Output the [x, y] coordinate of the center of the cell containing the given text.  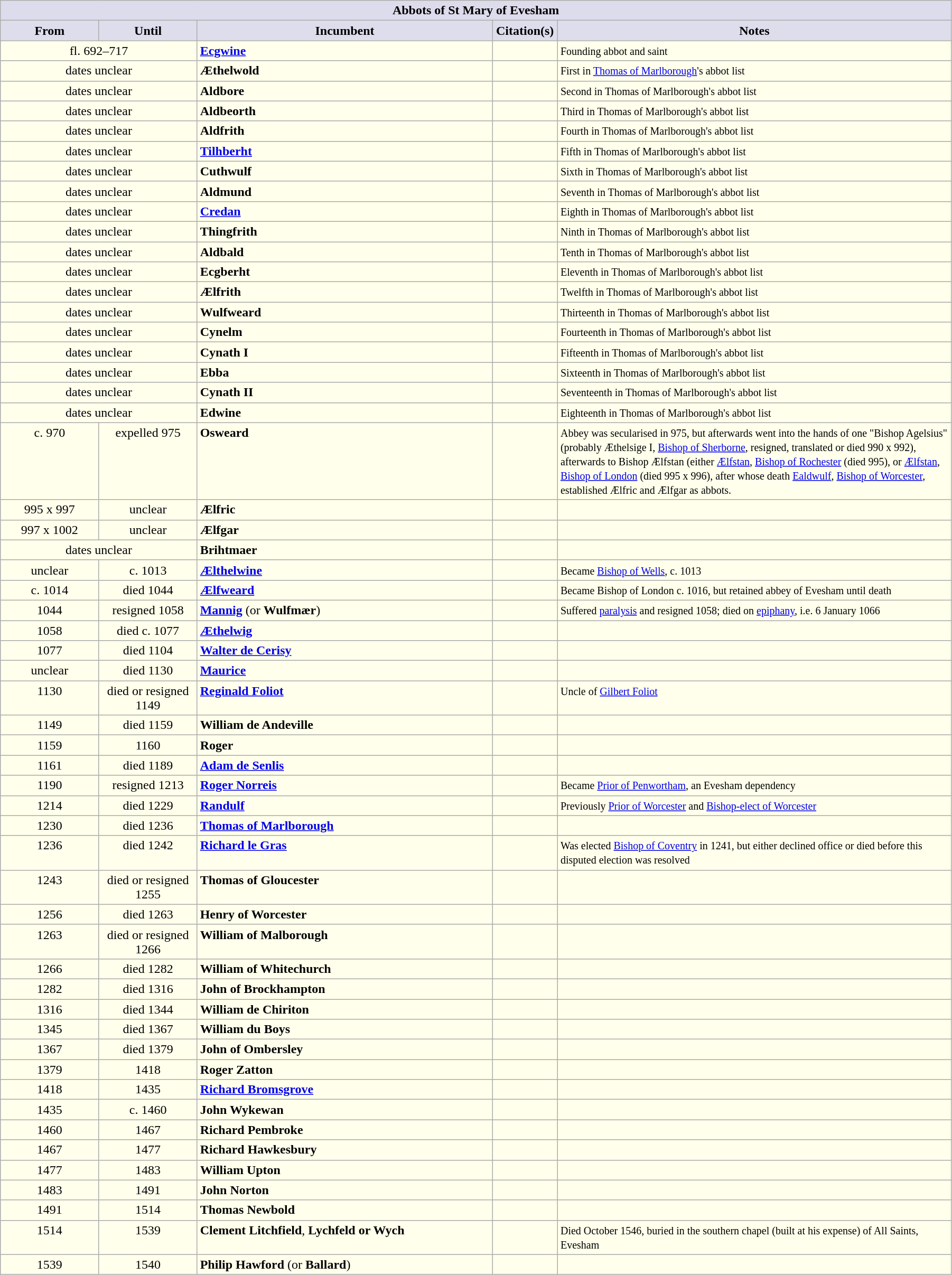
1263 [50, 941]
Eighteenth in Thomas of Marlborough's abbot list [754, 412]
Aldmund [344, 191]
Richard Pembroke [344, 1130]
Æthelwig [344, 630]
Seventeenth in Thomas of Marlborough's abbot list [754, 392]
John of Brockhampton [344, 989]
1460 [50, 1130]
Died October 1546, buried in the southern chapel (built at his expense) of All Saints, Evesham [754, 1237]
Fifteenth in Thomas of Marlborough's abbot list [754, 352]
Previously Prior of Worcester and Bishop-elect of Worcester [754, 805]
Ecgberht [344, 272]
Philip Hawford (or Ballard) [344, 1264]
Ælfric [344, 510]
William de Chiriton [344, 1009]
fl. 692–717 [99, 51]
Aldfrith [344, 131]
1159 [50, 745]
Founding abbot and saint [754, 51]
died 1367 [148, 1029]
1230 [50, 826]
1160 [148, 745]
Richard le Gras [344, 852]
died 1263 [148, 914]
Seventh in Thomas of Marlborough's abbot list [754, 191]
Tilhberht [344, 151]
John Wykewan [344, 1110]
Citation(s) [525, 31]
Brihtmaer [344, 550]
1214 [50, 805]
Sixth in Thomas of Marlborough's abbot list [754, 171]
Ecgwine [344, 51]
Wulfweard [344, 312]
Ælfweard [344, 590]
Became Prior of Penwortham, an Evesham dependency [754, 785]
died 1344 [148, 1009]
1190 [50, 785]
1149 [50, 725]
Aldbald [344, 252]
Ælfrith [344, 292]
Thomas of Marlborough [344, 826]
Became Bishop of London c. 1016, but retained abbey of Evesham until death [754, 590]
Cynelm [344, 332]
died 1189 [148, 765]
Roger Norreis [344, 785]
Randulf [344, 805]
1236 [50, 852]
William de Andeville [344, 725]
expelled 975 [148, 461]
Cynath II [344, 392]
1256 [50, 914]
From [50, 31]
Henry of Worcester [344, 914]
Thingfrith [344, 231]
died 1044 [148, 590]
died 1104 [148, 651]
resigned 1213 [148, 785]
Tenth in Thomas of Marlborough's abbot list [754, 252]
died 1159 [148, 725]
Was elected Bishop of Coventry in 1241, but either declined office or died before this disputed election was resolved [754, 852]
William of Whitechurch [344, 969]
1077 [50, 651]
died 1316 [148, 989]
died or resigned 1149 [148, 698]
resigned 1058 [148, 610]
died c. 1077 [148, 630]
died 1242 [148, 852]
Became Bishop of Wells, c. 1013 [754, 570]
1243 [50, 887]
Incumbent [344, 31]
1044 [50, 610]
1345 [50, 1029]
997 x 1002 [50, 530]
Fourteenth in Thomas of Marlborough's abbot list [754, 332]
Sixteenth in Thomas of Marlborough's abbot list [754, 372]
John Norton [344, 1190]
died or resigned 1255 [148, 887]
1379 [50, 1070]
Reginald Foliot [344, 698]
c. 970 [50, 461]
died or resigned 1266 [148, 941]
995 x 997 [50, 510]
Twelfth in Thomas of Marlborough's abbot list [754, 292]
Æthelwold [344, 71]
Maurice [344, 671]
William Upton [344, 1170]
Edwine [344, 412]
Ebba [344, 372]
Thirteenth in Thomas of Marlborough's abbot list [754, 312]
1161 [50, 765]
Adam de Senlis [344, 765]
Aldbeorth [344, 111]
Ninth in Thomas of Marlborough's abbot list [754, 231]
Ælfgar [344, 530]
died 1236 [148, 826]
Fifth in Thomas of Marlborough's abbot list [754, 151]
Clement Litchfield, Lychfeld or Wych [344, 1237]
1540 [148, 1264]
1316 [50, 1009]
Abbots of St Mary of Evesham [476, 11]
died 1130 [148, 671]
Mannig (or Wulfmær) [344, 610]
Credan [344, 211]
Suffered paralysis and resigned 1058; died on epiphany, i.e. 6 January 1066 [754, 610]
William of Malborough [344, 941]
Until [148, 31]
Roger Zatton [344, 1070]
Uncle of Gilbert Foliot [754, 698]
1266 [50, 969]
Walter de Cerisy [344, 651]
Thomas Newbold [344, 1210]
Richard Hawkesbury [344, 1150]
died 1282 [148, 969]
First in Thomas of Marlborough's abbot list [754, 71]
1282 [50, 989]
Third in Thomas of Marlborough's abbot list [754, 111]
Eleventh in Thomas of Marlborough's abbot list [754, 272]
1130 [50, 698]
Eighth in Thomas of Marlborough's abbot list [754, 211]
Aldbore [344, 91]
Cynath I [344, 352]
Thomas of Gloucester [344, 887]
c. 1460 [148, 1110]
Cuthwulf [344, 171]
Ælthelwine [344, 570]
1367 [50, 1049]
c. 1013 [148, 570]
Richard Bromsgrove [344, 1090]
John of Ombersley [344, 1049]
Notes [754, 31]
Osweard [344, 461]
1058 [50, 630]
died 1379 [148, 1049]
William du Boys [344, 1029]
Fourth in Thomas of Marlborough's abbot list [754, 131]
died 1229 [148, 805]
c. 1014 [50, 590]
Roger [344, 745]
Second in Thomas of Marlborough's abbot list [754, 91]
